Scan for the cell matching the given text and deliver its (X, Y) coordinate at center. 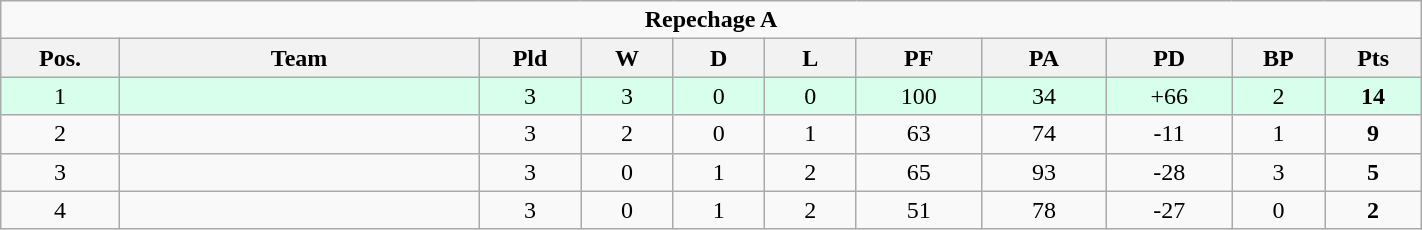
BP (1278, 58)
65 (918, 172)
-27 (1170, 210)
-28 (1170, 172)
5 (1373, 172)
100 (918, 96)
93 (1044, 172)
Team (299, 58)
34 (1044, 96)
51 (918, 210)
Pts (1373, 58)
9 (1373, 134)
+66 (1170, 96)
14 (1373, 96)
78 (1044, 210)
PD (1170, 58)
-11 (1170, 134)
Pos. (60, 58)
4 (60, 210)
63 (918, 134)
PF (918, 58)
PA (1044, 58)
Repechage A (711, 20)
D (719, 58)
L (810, 58)
W (627, 58)
74 (1044, 134)
Pld (530, 58)
